For the text-containing cell, return its midpoint in (x, y) coordinate format. 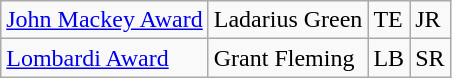
Lombardi Award (104, 58)
SR (430, 58)
Grant Fleming (288, 58)
TE (389, 20)
John Mackey Award (104, 20)
JR (430, 20)
Ladarius Green (288, 20)
LB (389, 58)
